Extract the (X, Y) coordinate from the center of the cell holding the provided text.  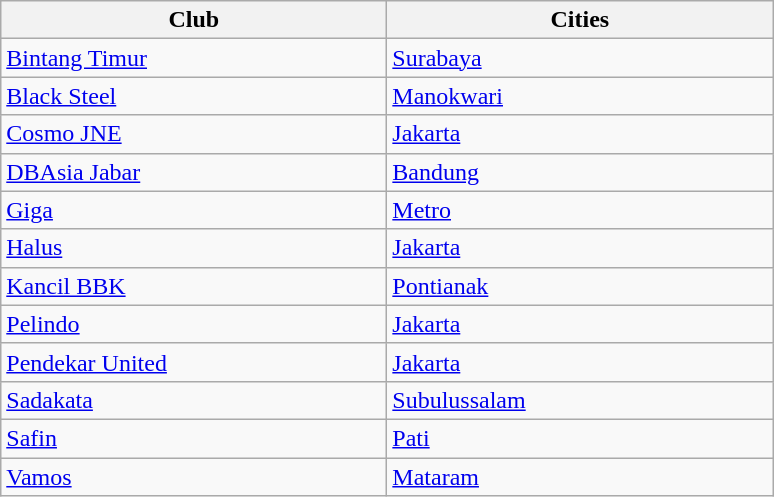
Club (194, 20)
Subulussalam (580, 400)
Sadakata (194, 400)
Bintang Timur (194, 58)
DBAsia Jabar (194, 172)
Surabaya (580, 58)
Cities (580, 20)
Bandung (580, 172)
Pontianak (580, 286)
Giga (194, 210)
Pelindo (194, 324)
Black Steel (194, 96)
Mataram (580, 477)
Pati (580, 438)
Kancil BBK (194, 286)
Cosmo JNE (194, 134)
Vamos (194, 477)
Safin (194, 438)
Metro (580, 210)
Pendekar United (194, 362)
Manokwari (580, 96)
Halus (194, 248)
